Capture the cell that displays the provided text and extract its (X, Y) central coordinate. 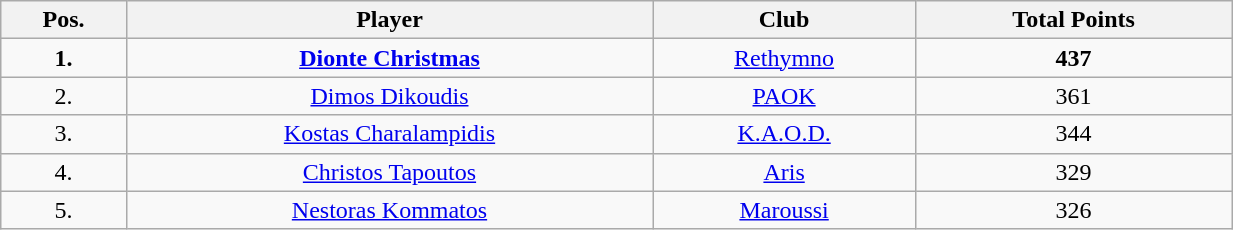
4. (64, 172)
PAOK (784, 96)
Christos Tapoutos (389, 172)
361 (1074, 96)
437 (1074, 58)
Pos. (64, 20)
Dimos Dikoudis (389, 96)
5. (64, 210)
Aris (784, 172)
1. (64, 58)
Total Points (1074, 20)
344 (1074, 134)
Player (389, 20)
Club (784, 20)
Rethymno (784, 58)
Dionte Christmas (389, 58)
Maroussi (784, 210)
326 (1074, 210)
2. (64, 96)
Kostas Charalampidis (389, 134)
K.A.O.D. (784, 134)
Nestoras Kommatos (389, 210)
329 (1074, 172)
3. (64, 134)
